From the cell containing the given text, extract its center point as (x, y) coordinate. 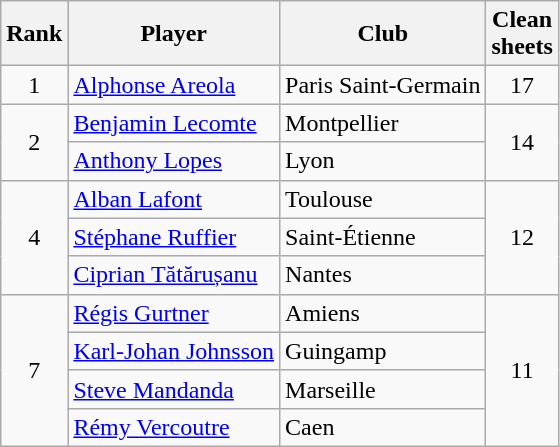
Nantes (383, 275)
Alphonse Areola (174, 85)
Paris Saint-Germain (383, 85)
Caen (383, 427)
Amiens (383, 313)
Rank (34, 34)
4 (34, 237)
2 (34, 142)
1 (34, 85)
Saint-Étienne (383, 237)
Rémy Vercoutre (174, 427)
Marseille (383, 389)
Régis Gurtner (174, 313)
11 (522, 370)
Toulouse (383, 199)
Karl-Johan Johnsson (174, 351)
Alban Lafont (174, 199)
Stéphane Ruffier (174, 237)
7 (34, 370)
Anthony Lopes (174, 161)
Ciprian Tătărușanu (174, 275)
Steve Mandanda (174, 389)
Player (174, 34)
Cleansheets (522, 34)
Montpellier (383, 123)
12 (522, 237)
14 (522, 142)
Guingamp (383, 351)
17 (522, 85)
Benjamin Lecomte (174, 123)
Lyon (383, 161)
Club (383, 34)
